Scan for the cell matching the given text and deliver its [x, y] coordinate at center. 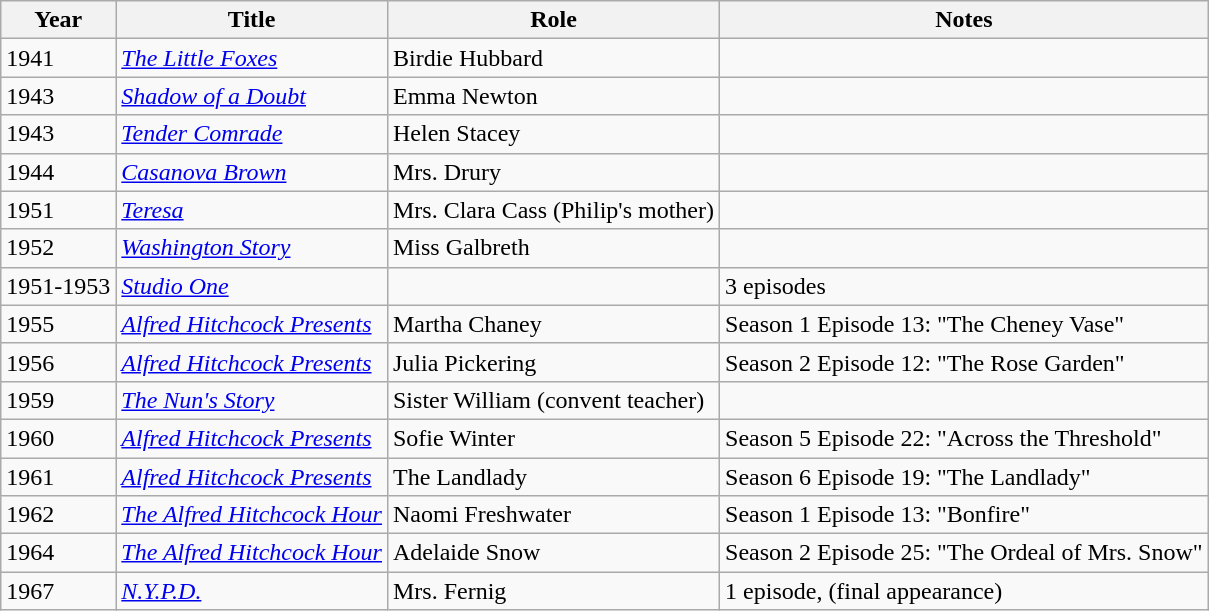
Title [252, 20]
1951-1953 [58, 286]
1952 [58, 248]
Sofie Winter [553, 438]
Martha Chaney [553, 324]
1941 [58, 58]
1956 [58, 362]
Sister William (convent teacher) [553, 400]
Role [553, 20]
Naomi Freshwater [553, 515]
The Landlady [553, 477]
Season 6 Episode 19: "The Landlady" [964, 477]
Helen Stacey [553, 134]
Birdie Hubbard [553, 58]
Casanova Brown [252, 172]
1955 [58, 324]
N.Y.P.D. [252, 591]
Notes [964, 20]
Adelaide Snow [553, 553]
Mrs. Fernig [553, 591]
Season 2 Episode 25: "The Ordeal of Mrs. Snow" [964, 553]
Teresa [252, 210]
The Nun's Story [252, 400]
Washington Story [252, 248]
1944 [58, 172]
Julia Pickering [553, 362]
Emma Newton [553, 96]
1961 [58, 477]
1967 [58, 591]
1960 [58, 438]
Tender Comrade [252, 134]
The Little Foxes [252, 58]
3 episodes [964, 286]
Shadow of a Doubt [252, 96]
Mrs. Clara Cass (Philip's mother) [553, 210]
Studio One [252, 286]
1962 [58, 515]
Miss Galbreth [553, 248]
Mrs. Drury [553, 172]
Season 1 Episode 13: "The Cheney Vase" [964, 324]
1959 [58, 400]
Year [58, 20]
1 episode, (final appearance) [964, 591]
Season 2 Episode 12: "The Rose Garden" [964, 362]
1964 [58, 553]
Season 5 Episode 22: "Across the Threshold" [964, 438]
1951 [58, 210]
Season 1 Episode 13: "Bonfire" [964, 515]
